Search for the cell housing the specified text and yield its [X, Y] center coordinate. 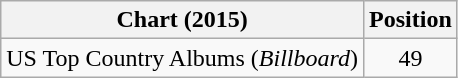
49 [411, 58]
US Top Country Albums (Billboard) [182, 58]
Position [411, 20]
Chart (2015) [182, 20]
